Search for the cell housing the specified text and yield its [X, Y] center coordinate. 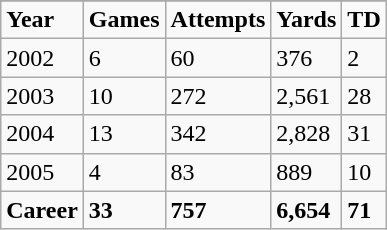
Attempts [218, 20]
2003 [42, 96]
2005 [42, 172]
6 [124, 58]
Yards [306, 20]
13 [124, 134]
4 [124, 172]
376 [306, 58]
342 [218, 134]
Year [42, 20]
Games [124, 20]
2002 [42, 58]
2,828 [306, 134]
757 [218, 210]
71 [364, 210]
33 [124, 210]
2004 [42, 134]
2 [364, 58]
60 [218, 58]
6,654 [306, 210]
2,561 [306, 96]
83 [218, 172]
28 [364, 96]
Career [42, 210]
272 [218, 96]
TD [364, 20]
31 [364, 134]
889 [306, 172]
